Pinpoint the cell where the given text exists, returning its [X, Y] midpoint coordinate. 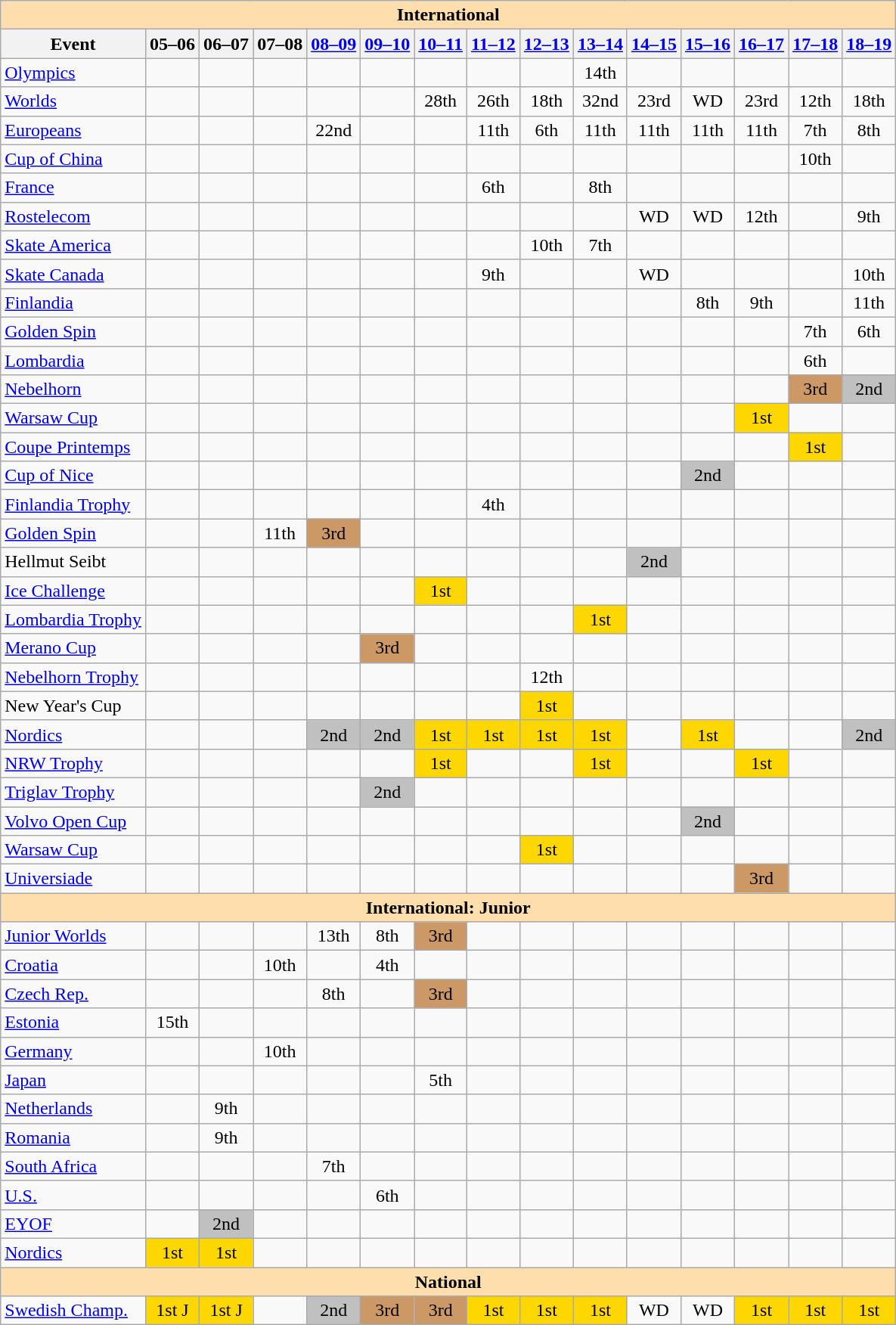
Finlandia Trophy [73, 504]
Universiade [73, 879]
13–14 [600, 44]
16–17 [762, 44]
Czech Rep. [73, 994]
09–10 [387, 44]
15th [172, 1022]
Netherlands [73, 1109]
Japan [73, 1080]
10–11 [441, 44]
Coupe Printemps [73, 447]
08–09 [334, 44]
Germany [73, 1051]
Volvo Open Cup [73, 821]
13th [334, 936]
05–06 [172, 44]
New Year's Cup [73, 706]
Lombardia [73, 361]
Finlandia [73, 303]
Nebelhorn Trophy [73, 677]
Rostelecom [73, 216]
07–08 [280, 44]
Nebelhorn [73, 389]
32nd [600, 101]
EYOF [73, 1224]
18–19 [870, 44]
Skate Canada [73, 274]
South Africa [73, 1166]
14th [600, 73]
22nd [334, 130]
Croatia [73, 965]
Junior Worlds [73, 936]
Triglav Trophy [73, 792]
Hellmut Seibt [73, 562]
Skate America [73, 245]
14–15 [653, 44]
Cup of Nice [73, 476]
National [448, 1282]
Merano Cup [73, 648]
Event [73, 44]
Lombardia Trophy [73, 619]
International: Junior [448, 908]
Olympics [73, 73]
International [448, 15]
U.S. [73, 1195]
Swedish Champ. [73, 1311]
26th [494, 101]
12–13 [546, 44]
Estonia [73, 1022]
28th [441, 101]
Cup of China [73, 159]
15–16 [708, 44]
17–18 [815, 44]
11–12 [494, 44]
Romania [73, 1137]
NRW Trophy [73, 763]
Ice Challenge [73, 591]
06–07 [227, 44]
France [73, 188]
5th [441, 1080]
Europeans [73, 130]
Worlds [73, 101]
